Return the [x, y] coordinate for the center point of the cell that contains the specified text.  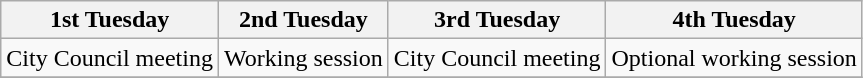
Working session [303, 58]
4th Tuesday [734, 20]
1st Tuesday [110, 20]
Optional working session [734, 58]
2nd Tuesday [303, 20]
3rd Tuesday [497, 20]
